Pinpoint the cell where the given text exists, returning its (X, Y) midpoint coordinate. 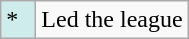
Led the league (112, 20)
* (18, 20)
